Locate the cell with the specified text and output its (x, y) center coordinate. 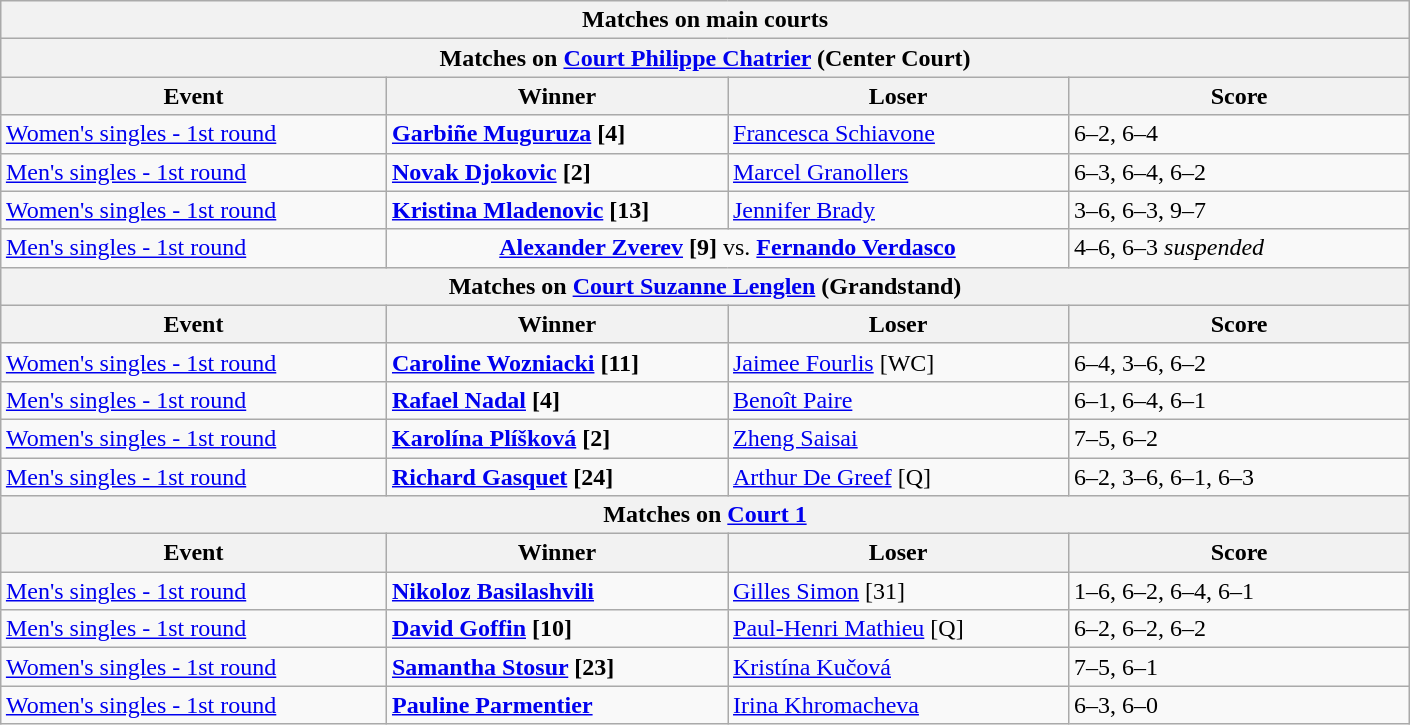
6–3, 6–4, 6–2 (1240, 172)
Irina Khromacheva (898, 705)
Alexander Zverev [9] vs. Fernando Verdasco (727, 248)
Garbiñe Muguruza [4] (556, 134)
6–3, 6–0 (1240, 705)
Jennifer Brady (898, 210)
Zheng Saisai (898, 438)
Kristina Mladenovic [13] (556, 210)
Matches on Court 1 (704, 515)
6–2, 3–6, 6–1, 6–3 (1240, 477)
Pauline Parmentier (556, 705)
Rafael Nadal [4] (556, 400)
Matches on Court Suzanne Lenglen (Grandstand) (704, 286)
Richard Gasquet [24] (556, 477)
Matches on main courts (704, 20)
Samantha Stosur [23] (556, 667)
Marcel Granollers (898, 172)
7–5, 6–1 (1240, 667)
Karolína Plíšková [2] (556, 438)
Paul-Henri Mathieu [Q] (898, 629)
Caroline Wozniacki [11] (556, 362)
6–2, 6–4 (1240, 134)
Kristína Kučová (898, 667)
1–6, 6–2, 6–4, 6–1 (1240, 591)
7–5, 6–2 (1240, 438)
Gilles Simon [31] (898, 591)
6–4, 3–6, 6–2 (1240, 362)
David Goffin [10] (556, 629)
6–1, 6–4, 6–1 (1240, 400)
Matches on Court Philippe Chatrier (Center Court) (704, 58)
Francesca Schiavone (898, 134)
Novak Djokovic [2] (556, 172)
Jaimee Fourlis [WC] (898, 362)
6–2, 6–2, 6–2 (1240, 629)
Benoît Paire (898, 400)
Arthur De Greef [Q] (898, 477)
Nikoloz Basilashvili (556, 591)
4–6, 6–3 suspended (1240, 248)
3–6, 6–3, 9–7 (1240, 210)
